Search for the cell housing the specified text and yield its [x, y] center coordinate. 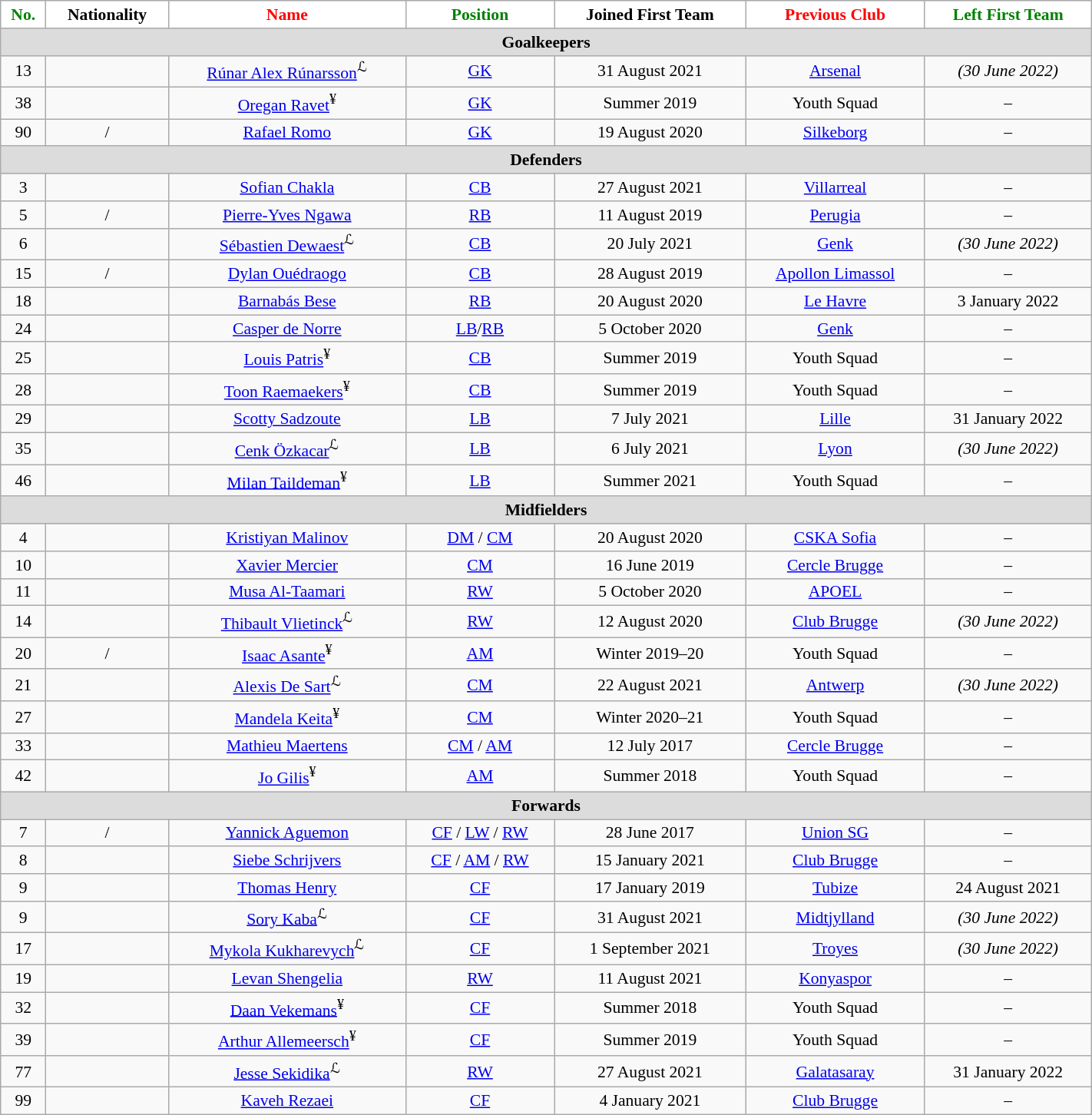
28 August 2019 [650, 274]
1 September 2021 [650, 949]
Toon Raemaekers¥ [287, 390]
Dylan Ouédraogo [287, 274]
19 [23, 978]
Xavier Mercier [287, 565]
Pierre-Yves Ngawa [287, 215]
Position [480, 15]
16 June 2019 [650, 565]
Oregan Ravet¥ [287, 103]
CF / AM / RW [480, 861]
12 August 2020 [650, 622]
Daan Vekemans¥ [287, 1007]
Winter 2019–20 [650, 653]
17 [23, 949]
90 [23, 133]
Milan Taildeman¥ [287, 481]
Tubize [836, 888]
21 [23, 685]
Louis Patris¥ [287, 358]
18 [23, 301]
CSKA Sofia [836, 538]
24 August 2021 [1008, 888]
Arsenal [836, 71]
LB/RB [480, 329]
Kristiyan Malinov [287, 538]
11 August 2019 [650, 215]
Scotty Sadzoute [287, 419]
28 June 2017 [650, 833]
6 July 2021 [650, 448]
7 July 2021 [650, 419]
Rafael Romo [287, 133]
Sébastien Dewaestℒ [287, 244]
4 January 2021 [650, 1101]
APOEL [836, 593]
Konyaspor [836, 978]
11 August 2021 [650, 978]
24 [23, 329]
28 [23, 390]
3 January 2022 [1008, 301]
Lille [836, 419]
Sofian Chakla [287, 187]
Jo Gilis¥ [287, 776]
Forwards [546, 806]
Troyes [836, 949]
39 [23, 1040]
DM / CM [480, 538]
Kaveh Rezaei [287, 1101]
No. [23, 15]
15 January 2021 [650, 861]
22 August 2021 [650, 685]
20 [23, 653]
Left First Team [1008, 15]
Mandela Keita¥ [287, 717]
Previous Club [836, 15]
Midtjylland [836, 917]
Casper de Norre [287, 329]
Galatasaray [836, 1072]
42 [23, 776]
Thomas Henry [287, 888]
77 [23, 1072]
7 [23, 833]
Siebe Schrijvers [287, 861]
12 July 2017 [650, 746]
Yannick Aguemon [287, 833]
14 [23, 622]
Levan Shengelia [287, 978]
3 [23, 187]
Midfielders [546, 511]
Rúnar Alex Rúnarssonℒ [287, 71]
13 [23, 71]
Perugia [836, 215]
Le Havre [836, 301]
8 [23, 861]
Barnabás Bese [287, 301]
25 [23, 358]
Jesse Sekidikaℒ [287, 1072]
Sory Kabaℒ [287, 917]
Mykola Kukharevychℒ [287, 949]
Nationality [108, 15]
29 [23, 419]
11 [23, 593]
4 [23, 538]
Summer 2021 [650, 481]
CM / AM [480, 746]
Antwerp [836, 685]
10 [23, 565]
20 July 2021 [650, 244]
35 [23, 448]
Arthur Allemeersch¥ [287, 1040]
Goalkeepers [546, 42]
Name [287, 15]
Alexis De Sartℒ [287, 685]
Winter 2020–21 [650, 717]
Lyon [836, 448]
Silkeborg [836, 133]
6 [23, 244]
33 [23, 746]
Defenders [546, 160]
Mathieu Maertens [287, 746]
17 January 2019 [650, 888]
19 August 2020 [650, 133]
Musa Al-Taamari [287, 593]
15 [23, 274]
Villarreal [836, 187]
5 [23, 215]
Union SG [836, 833]
Isaac Asante¥ [287, 653]
Joined First Team [650, 15]
32 [23, 1007]
Apollon Limassol [836, 274]
27 [23, 717]
CF / LW / RW [480, 833]
Thibault Vlietinckℒ [287, 622]
46 [23, 481]
38 [23, 103]
99 [23, 1101]
Cenk Özkacarℒ [287, 448]
